Return the [X, Y] coordinate for the center point of the cell that contains the specified text.  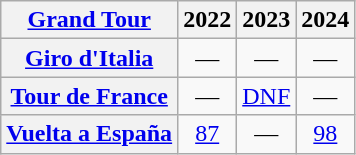
2023 [266, 20]
Vuelta a España [90, 134]
2024 [326, 20]
Giro d'Italia [90, 58]
87 [208, 134]
Grand Tour [90, 20]
2022 [208, 20]
98 [326, 134]
Tour de France [90, 96]
DNF [266, 96]
